Output the (x, y) coordinate of the center of the cell containing the given text.  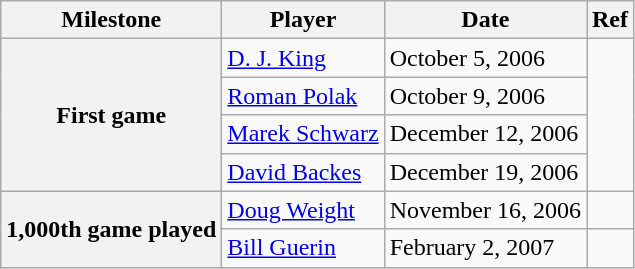
Roman Polak (303, 96)
December 12, 2006 (485, 134)
Player (303, 20)
Date (485, 20)
1,000th game played (112, 229)
November 16, 2006 (485, 210)
October 9, 2006 (485, 96)
Bill Guerin (303, 248)
December 19, 2006 (485, 172)
David Backes (303, 172)
February 2, 2007 (485, 248)
D. J. King (303, 58)
October 5, 2006 (485, 58)
Marek Schwarz (303, 134)
First game (112, 115)
Ref (610, 20)
Doug Weight (303, 210)
Milestone (112, 20)
